Return (x, y) of the center of cell containing provided text 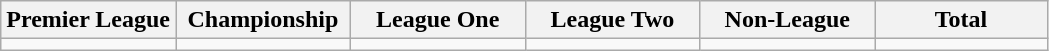
League One (438, 20)
Premier League (88, 20)
League Two (612, 20)
Total (962, 20)
Non-League (788, 20)
Championship (264, 20)
